Provide the (X, Y) coordinate of the cell's center where the given text is located.  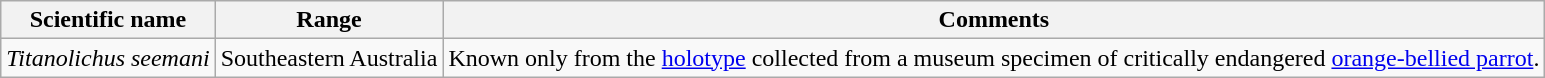
Range (329, 20)
Known only from the holotype collected from a museum specimen of critically endangered orange-bellied parrot. (994, 58)
Comments (994, 20)
Titanolichus seemani (108, 58)
Southeastern Australia (329, 58)
Scientific name (108, 20)
